Determine the (X, Y) coordinate at the center of the cell enclosing the given text.  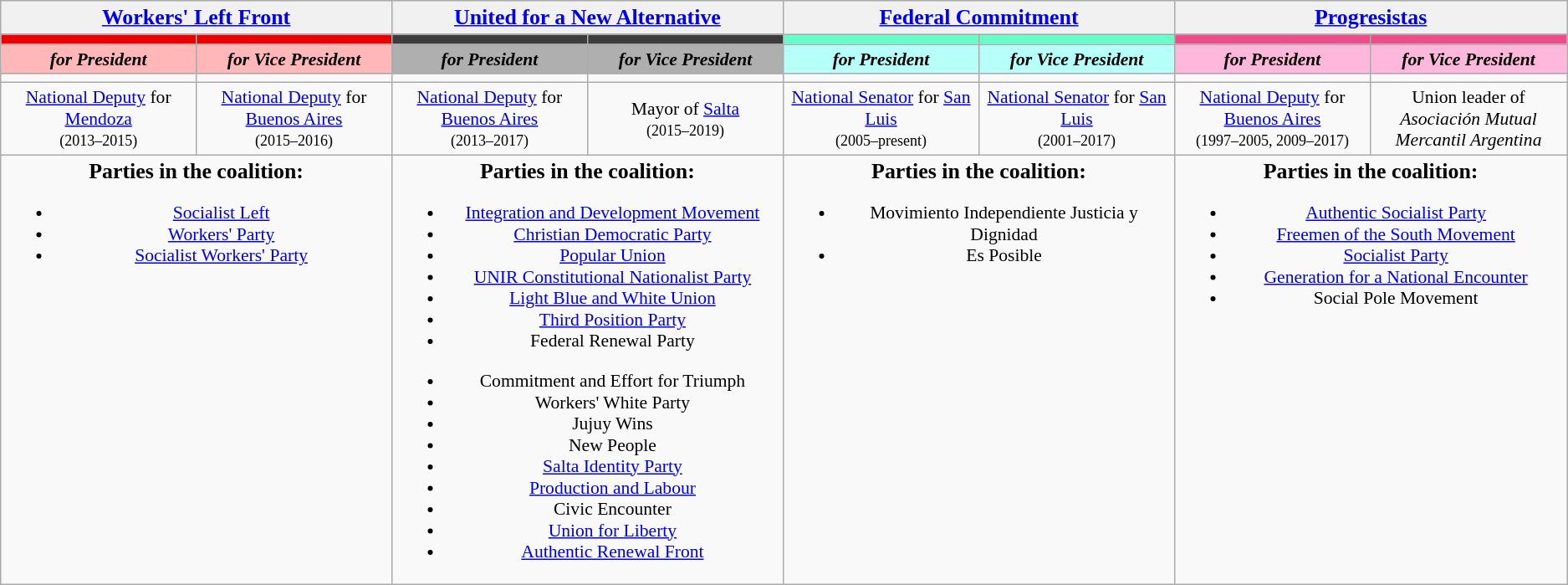
Parties in the coalition:Authentic Socialist PartyFreemen of the South MovementSocialist PartyGeneration for a National EncounterSocial Pole Movement (1371, 370)
National Senator for San Luis (2005–present) (881, 119)
Workers' Left Front (197, 18)
Progresistas (1371, 18)
Parties in the coalition:Socialist LeftWorkers' PartySocialist Workers' Party (197, 370)
Federal Commitment (978, 18)
National Deputy for Mendoza(2013–2015) (99, 119)
Mayor of Salta (2015–2019) (685, 119)
Parties in the coalition:Movimiento Independiente Justicia y DignidadEs Posible (978, 370)
National Deputy for Buenos Aires(1997–2005, 2009–2017) (1273, 119)
National Deputy for Buenos Aires(2015–2016) (294, 119)
National Deputy for Buenos Aires(2013–2017) (489, 119)
United for a New Alternative (587, 18)
National Senator for San Luis (2001–2017) (1077, 119)
Union leader of Asociación Mutual Mercantil Argentina (1468, 119)
